Capture the cell that displays the provided text and extract its [X, Y] central coordinate. 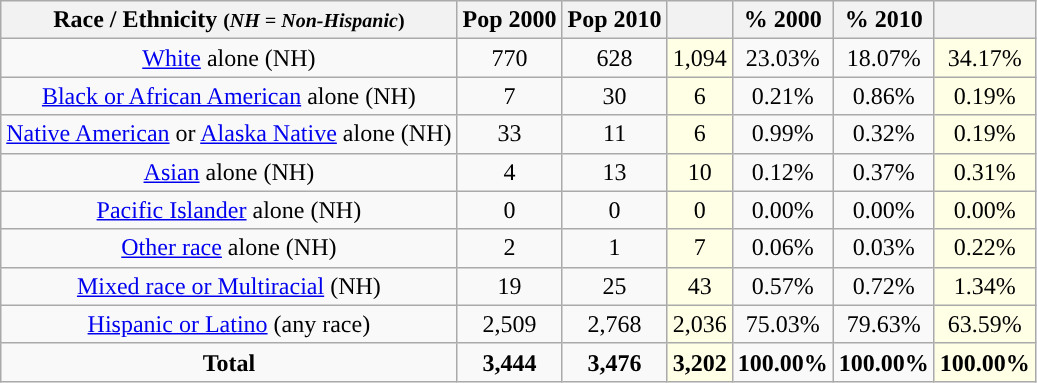
Race / Ethnicity (NH = Non-Hispanic) [229, 20]
0.12% [782, 172]
79.63% [884, 324]
% 2000 [782, 20]
0.57% [782, 286]
3,476 [614, 362]
34.17% [984, 58]
3,202 [700, 362]
43 [700, 286]
0.31% [984, 172]
Asian alone (NH) [229, 172]
0.03% [884, 248]
Pop 2010 [614, 20]
Pacific Islander alone (NH) [229, 210]
0.72% [884, 286]
2,036 [700, 324]
Black or African American alone (NH) [229, 96]
2,768 [614, 324]
0.32% [884, 134]
628 [614, 58]
0.86% [884, 96]
3,444 [510, 362]
0.37% [884, 172]
13 [614, 172]
Other race alone (NH) [229, 248]
White alone (NH) [229, 58]
% 2010 [884, 20]
19 [510, 286]
Total [229, 362]
Mixed race or Multiracial (NH) [229, 286]
0.06% [782, 248]
23.03% [782, 58]
63.59% [984, 324]
2 [510, 248]
0.99% [782, 134]
10 [700, 172]
Hispanic or Latino (any race) [229, 324]
1,094 [700, 58]
75.03% [782, 324]
770 [510, 58]
1.34% [984, 286]
11 [614, 134]
2,509 [510, 324]
4 [510, 172]
33 [510, 134]
18.07% [884, 58]
0.21% [782, 96]
Native American or Alaska Native alone (NH) [229, 134]
30 [614, 96]
Pop 2000 [510, 20]
25 [614, 286]
0.22% [984, 248]
1 [614, 248]
